For the text-containing cell, return its midpoint in (X, Y) coordinate format. 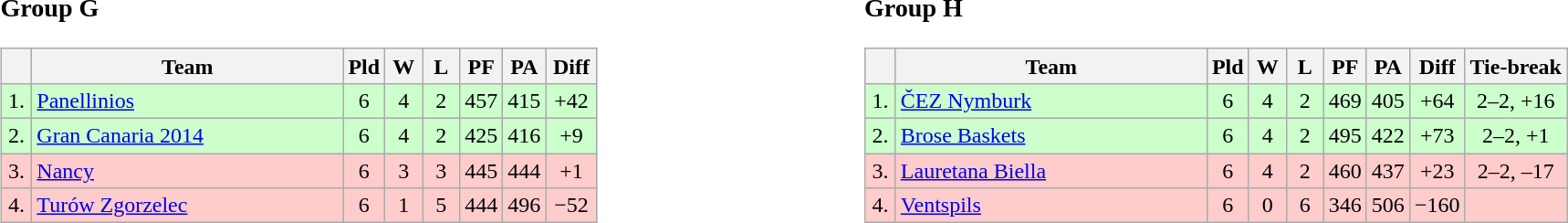
1 (403, 206)
+1 (571, 171)
Lauretana Biella (1051, 171)
+42 (571, 101)
Gran Canaria 2014 (188, 136)
405 (1387, 101)
+23 (1437, 171)
469 (1345, 101)
0 (1267, 206)
460 (1345, 171)
−52 (571, 206)
2–2, +16 (1516, 101)
Nancy (188, 171)
+9 (571, 136)
5 (442, 206)
+73 (1437, 136)
2–2, +1 (1516, 136)
416 (524, 136)
346 (1345, 206)
415 (524, 101)
422 (1387, 136)
506 (1387, 206)
437 (1387, 171)
−160 (1437, 206)
Panellinios (188, 101)
496 (524, 206)
495 (1345, 136)
2–2, –17 (1516, 171)
ČEZ Nymburk (1051, 101)
457 (482, 101)
Brose Baskets (1051, 136)
425 (482, 136)
445 (482, 171)
Turów Zgorzelec (188, 206)
Tie-break (1516, 66)
+64 (1437, 101)
Ventspils (1051, 206)
